Find where the given text appears and provide that cell's center as (x, y) coordinate. 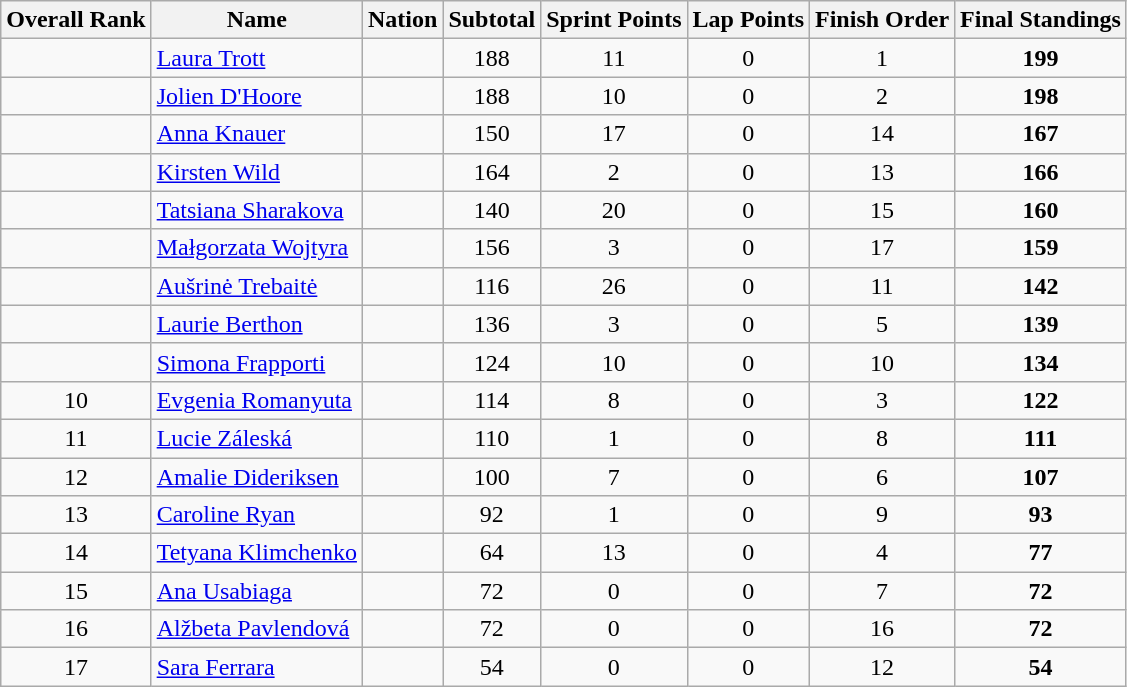
Overall Rank (76, 20)
134 (1041, 362)
114 (492, 400)
Tetyana Klimchenko (256, 553)
156 (492, 248)
139 (1041, 324)
4 (882, 553)
Laurie Berthon (256, 324)
Subtotal (492, 20)
Evgenia Romanyuta (256, 400)
140 (492, 210)
Laura Trott (256, 58)
136 (492, 324)
198 (1041, 96)
92 (492, 515)
Finish Order (882, 20)
167 (1041, 134)
164 (492, 172)
Małgorzata Wojtyra (256, 248)
Ana Usabiaga (256, 591)
9 (882, 515)
Jolien D'Hoore (256, 96)
199 (1041, 58)
Aušrinė Trebaitė (256, 286)
Final Standings (1041, 20)
Lap Points (748, 20)
159 (1041, 248)
77 (1041, 553)
100 (492, 477)
Anna Knauer (256, 134)
Nation (402, 20)
93 (1041, 515)
6 (882, 477)
Name (256, 20)
116 (492, 286)
Lucie Záleská (256, 438)
122 (1041, 400)
5 (882, 324)
64 (492, 553)
111 (1041, 438)
Simona Frapporti (256, 362)
Kirsten Wild (256, 172)
Tatsiana Sharakova (256, 210)
160 (1041, 210)
Sara Ferrara (256, 667)
107 (1041, 477)
Alžbeta Pavlendová (256, 629)
124 (492, 362)
150 (492, 134)
20 (614, 210)
Amalie Dideriksen (256, 477)
110 (492, 438)
Sprint Points (614, 20)
142 (1041, 286)
166 (1041, 172)
Caroline Ryan (256, 515)
26 (614, 286)
